Capture the cell that displays the provided text and extract its [x, y] central coordinate. 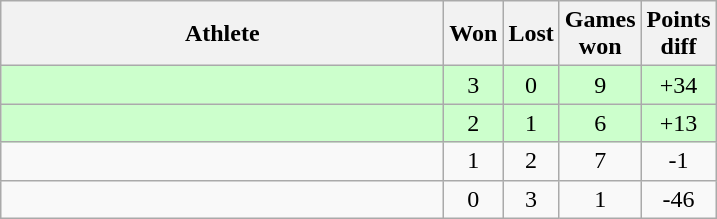
+13 [678, 123]
-46 [678, 199]
-1 [678, 161]
9 [600, 85]
Lost [531, 34]
+34 [678, 85]
Gameswon [600, 34]
Athlete [222, 34]
6 [600, 123]
7 [600, 161]
Won [474, 34]
Pointsdiff [678, 34]
